Extract the (X, Y) coordinate from the center of the cell holding the provided text.  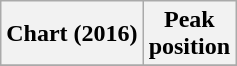
Peakposition (189, 34)
Chart (2016) (72, 34)
